From the cell containing the given text, extract its center point as [x, y] coordinate. 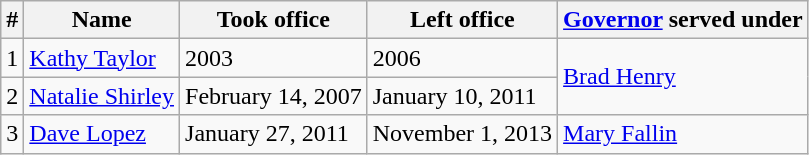
Mary Fallin [684, 134]
Natalie Shirley [102, 96]
Left office [462, 20]
2003 [274, 58]
Brad Henry [684, 77]
Dave Lopez [102, 134]
Name [102, 20]
January 10, 2011 [462, 96]
February 14, 2007 [274, 96]
# [12, 20]
November 1, 2013 [462, 134]
1 [12, 58]
Took office [274, 20]
3 [12, 134]
2 [12, 96]
Governor served under [684, 20]
January 27, 2011 [274, 134]
Kathy Taylor [102, 58]
2006 [462, 58]
